Return (X, Y) of the center of cell containing provided text 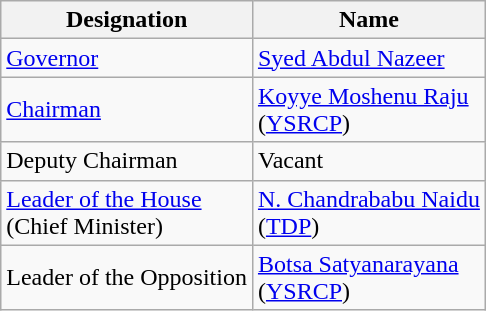
Name (368, 20)
N. Chandrababu Naidu(TDP) (368, 212)
Designation (127, 20)
Koyye Moshenu Raju(YSRCP) (368, 110)
Leader of the Opposition (127, 278)
Syed Abdul Nazeer (368, 58)
Vacant (368, 161)
Leader of the House(Chief Minister) (127, 212)
Chairman (127, 110)
Governor (127, 58)
Deputy Chairman (127, 161)
Botsa Satyanarayana(YSRCP) (368, 278)
